Extract the [x, y] coordinate from the center of the cell holding the provided text.  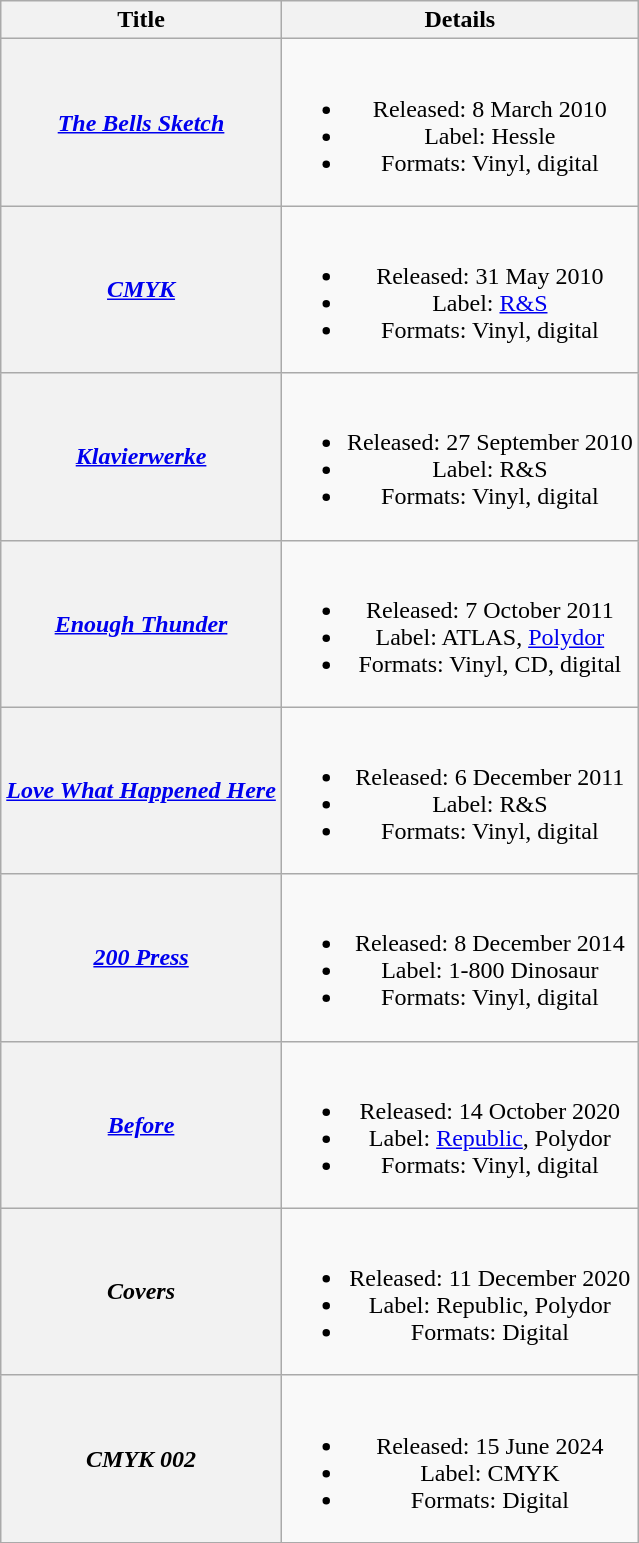
CMYK 002 [142, 1458]
Released: 6 December 2011Label: R&SFormats: Vinyl, digital [460, 790]
Enough Thunder [142, 624]
Before [142, 1124]
CMYK [142, 290]
Released: 14 October 2020Label: Republic, PolydorFormats: Vinyl, digital [460, 1124]
Released: 11 December 2020Label: Republic, PolydorFormats: Digital [460, 1292]
Covers [142, 1292]
Released: 7 October 2011Label: ATLAS, PolydorFormats: Vinyl, CD, digital [460, 624]
200 Press [142, 958]
Released: 8 March 2010Label: HessleFormats: Vinyl, digital [460, 122]
Released: 27 September 2010Label: R&SFormats: Vinyl, digital [460, 456]
Love What Happened Here [142, 790]
Released: 15 June 2024Label: CMYKFormats: Digital [460, 1458]
Klavierwerke [142, 456]
Released: 8 December 2014Label: 1-800 DinosaurFormats: Vinyl, digital [460, 958]
Details [460, 20]
Released: 31 May 2010Label: R&SFormats: Vinyl, digital [460, 290]
The Bells Sketch [142, 122]
Title [142, 20]
